Return the (X, Y) coordinate for the center point of the cell that contains the specified text.  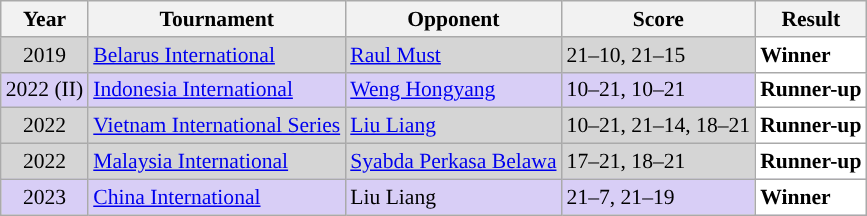
China International (216, 197)
17–21, 18–21 (659, 162)
Syabda Perkasa Belawa (453, 162)
Opponent (453, 19)
Indonesia International (216, 90)
21–7, 21–19 (659, 197)
10–21, 10–21 (659, 90)
Belarus International (216, 55)
2022 (II) (44, 90)
Year (44, 19)
Raul Must (453, 55)
2023 (44, 197)
Tournament (216, 19)
2019 (44, 55)
21–10, 21–15 (659, 55)
Malaysia International (216, 162)
Weng Hongyang (453, 90)
10–21, 21–14, 18–21 (659, 126)
Vietnam International Series (216, 126)
Score (659, 19)
Result (810, 19)
